Detect which cell encompasses the target text, then output its [X, Y] center coordinate. 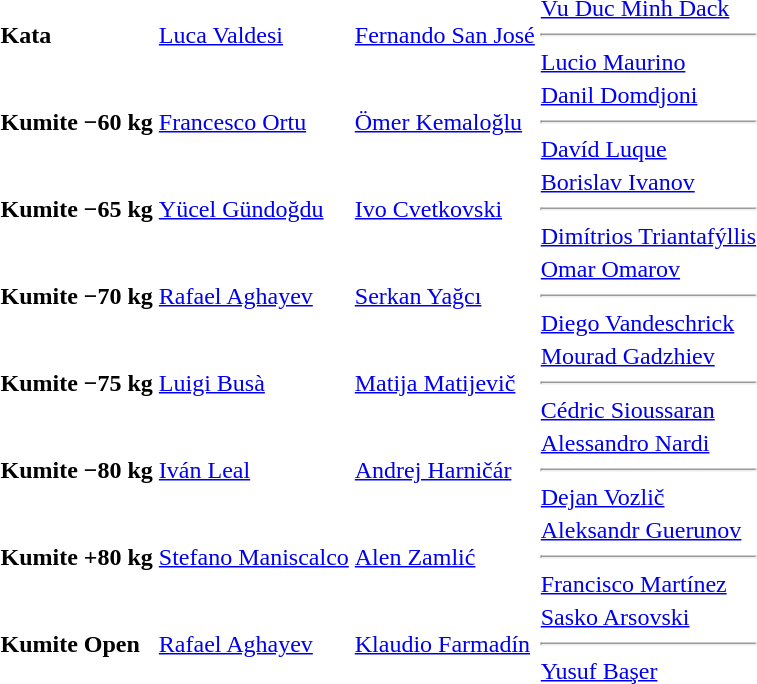
Mourad Gadzhiev Cédric Sioussaran [648, 383]
Ömer Kemaloğlu [444, 122]
Aleksandr Guerunov Francisco Martínez [648, 557]
Francesco Ortu [254, 122]
Andrej Harničár [444, 470]
Stefano Maniscalco [254, 557]
Iván Leal [254, 470]
Luigi Busà [254, 383]
Ivo Cvetkovski [444, 209]
Serkan Yağcı [444, 296]
Yücel Gündoğdu [254, 209]
Alen Zamlić [444, 557]
Danil Domdjoni Davíd Luque [648, 122]
Alessandro Nardi Dejan Vozlič [648, 470]
Matija Matijevič [444, 383]
Omar Omarov Diego Vandeschrick [648, 296]
Borislav Ivanov Dimítrios Triantafýllis [648, 209]
Rafael Aghayev [254, 296]
